Output the [X, Y] coordinate of the center of the cell containing the given text.  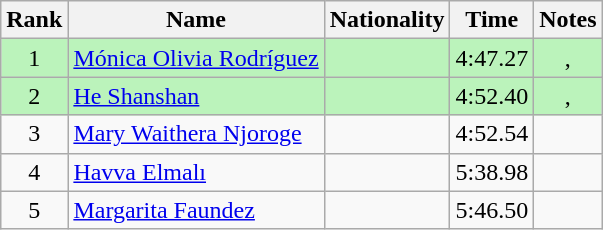
2 [34, 96]
Mary Waithera Njoroge [196, 134]
4:47.27 [492, 58]
4:52.40 [492, 96]
5 [34, 210]
Havva Elmalı [196, 172]
4:52.54 [492, 134]
He Shanshan [196, 96]
Mónica Olivia Rodríguez [196, 58]
3 [34, 134]
5:38.98 [492, 172]
4 [34, 172]
Name [196, 20]
Nationality [387, 20]
Notes [568, 20]
Rank [34, 20]
5:46.50 [492, 210]
Margarita Faundez [196, 210]
1 [34, 58]
Time [492, 20]
